Locate the cell with the specified text and output its (X, Y) center coordinate. 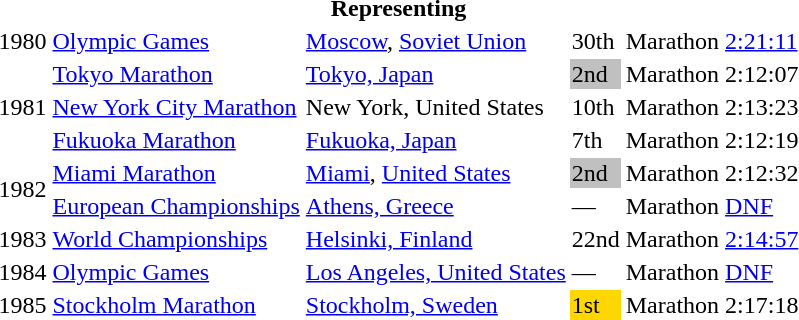
New York City Marathon (176, 107)
Fukuoka, Japan (436, 140)
Stockholm, Sweden (436, 305)
7th (596, 140)
Fukuoka Marathon (176, 140)
Miami, United States (436, 173)
Stockholm Marathon (176, 305)
World Championships (176, 239)
Athens, Greece (436, 206)
Helsinki, Finland (436, 239)
New York, United States (436, 107)
22nd (596, 239)
Moscow, Soviet Union (436, 41)
European Championships (176, 206)
30th (596, 41)
Tokyo Marathon (176, 74)
1st (596, 305)
Miami Marathon (176, 173)
Los Angeles, United States (436, 272)
10th (596, 107)
Tokyo, Japan (436, 74)
